Search for the cell housing the specified text and yield its [X, Y] center coordinate. 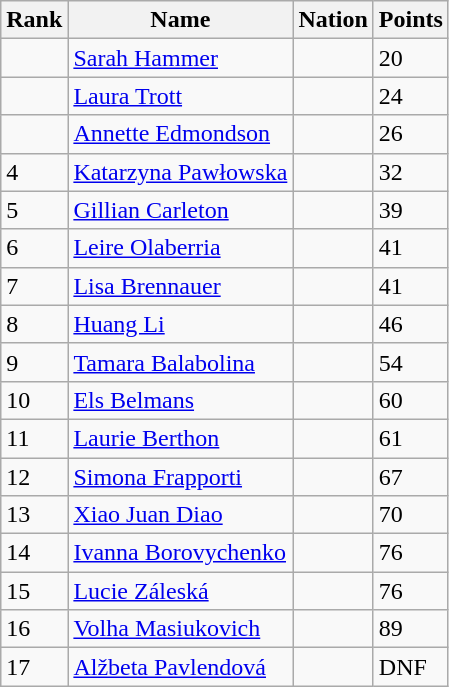
Katarzyna Pawłowska [180, 172]
Huang Li [180, 324]
11 [34, 438]
17 [34, 667]
Name [180, 20]
13 [34, 515]
61 [410, 438]
16 [34, 629]
Els Belmans [180, 400]
12 [34, 477]
14 [34, 553]
39 [410, 210]
67 [410, 477]
Nation [333, 20]
Sarah Hammer [180, 58]
Ivanna Borovychenko [180, 553]
Lisa Brennauer [180, 286]
89 [410, 629]
Laura Trott [180, 96]
8 [34, 324]
Xiao Juan Diao [180, 515]
DNF [410, 667]
Points [410, 20]
46 [410, 324]
Simona Frapporti [180, 477]
Laurie Berthon [180, 438]
20 [410, 58]
Volha Masiukovich [180, 629]
Leire Olaberria [180, 248]
Lucie Záleská [180, 591]
26 [410, 134]
32 [410, 172]
6 [34, 248]
Annette Edmondson [180, 134]
10 [34, 400]
Rank [34, 20]
9 [34, 362]
Tamara Balabolina [180, 362]
60 [410, 400]
54 [410, 362]
Gillian Carleton [180, 210]
4 [34, 172]
7 [34, 286]
5 [34, 210]
70 [410, 515]
Alžbeta Pavlendová [180, 667]
15 [34, 591]
24 [410, 96]
